Return the [x, y] coordinate for the center point of the cell that contains the specified text.  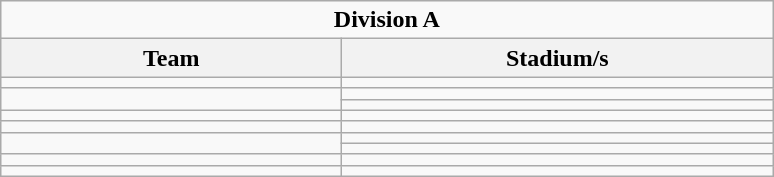
Team [172, 58]
Stadium/s [558, 58]
Division A [387, 20]
